From the cell containing the given text, extract its center point as [X, Y] coordinate. 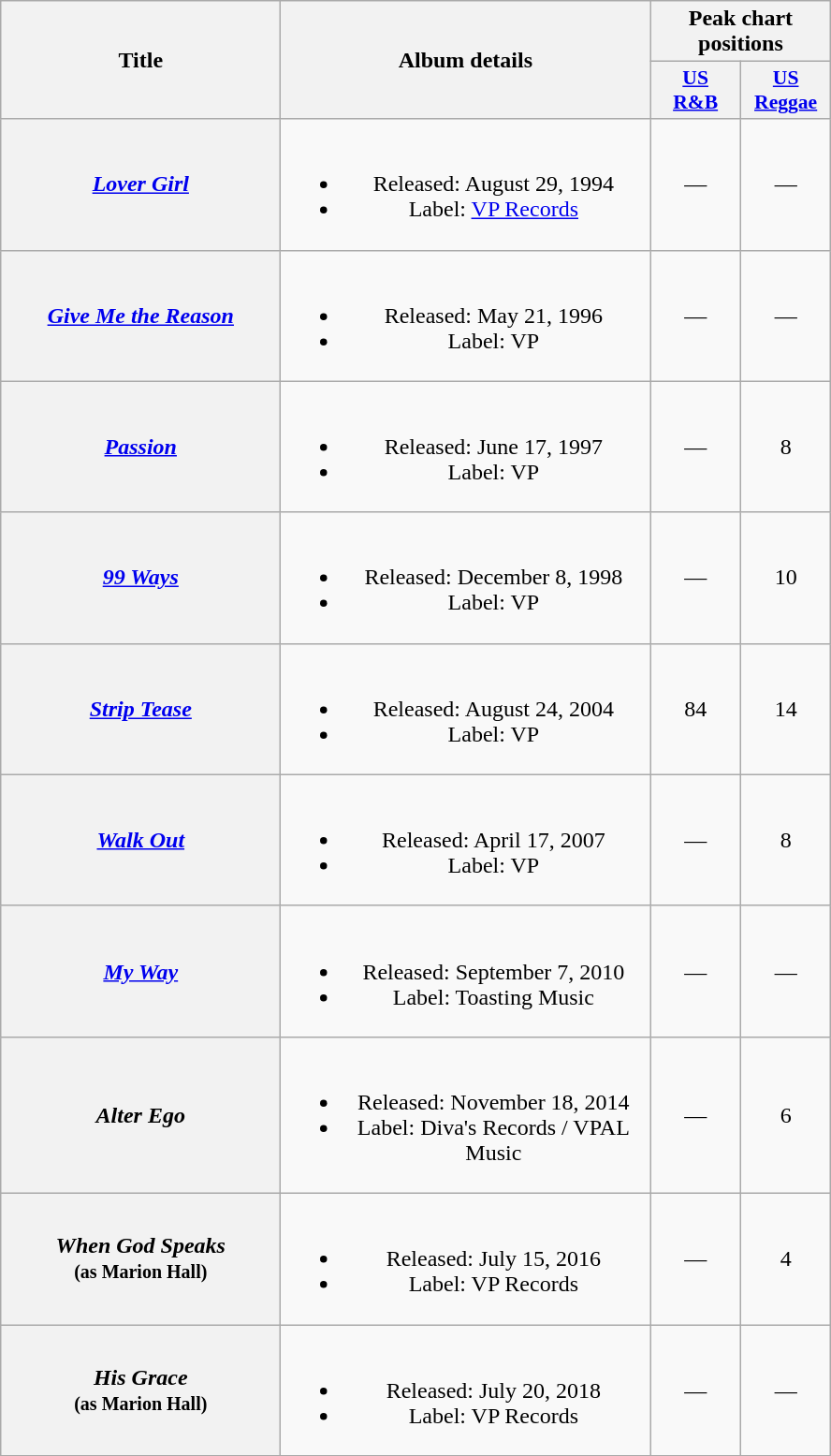
Released: July 15, 2016Label: VP Records [466, 1258]
84 [696, 709]
Walk Out [140, 840]
Give Me the Reason [140, 316]
Peak chart positions [741, 32]
Title [140, 60]
USReggae [786, 90]
His Grace (as Marion Hall) [140, 1390]
6 [786, 1114]
My Way [140, 971]
Album details [466, 60]
USR&B [696, 90]
4 [786, 1258]
Released: November 18, 2014Label: Diva's Records / VPAL Music [466, 1114]
10 [786, 578]
Released: August 29, 1994Label: VP Records [466, 184]
Passion [140, 447]
Strip Tease [140, 709]
14 [786, 709]
Released: May 21, 1996Label: VP [466, 316]
When God Speaks (as Marion Hall) [140, 1258]
Released: August 24, 2004Label: VP [466, 709]
Released: December 8, 1998Label: VP [466, 578]
99 Ways [140, 578]
Released: April 17, 2007Label: VP [466, 840]
Released: June 17, 1997Label: VP [466, 447]
Released: July 20, 2018Label: VP Records [466, 1390]
Alter Ego [140, 1114]
Released: September 7, 2010Label: Toasting Music [466, 971]
Lover Girl [140, 184]
